Scan for the cell matching the given text and deliver its [x, y] coordinate at center. 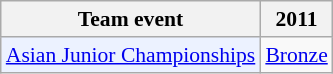
Asian Junior Championships [131, 55]
2011 [296, 19]
Team event [131, 19]
Bronze [296, 55]
